Search for the cell housing the specified text and yield its (X, Y) center coordinate. 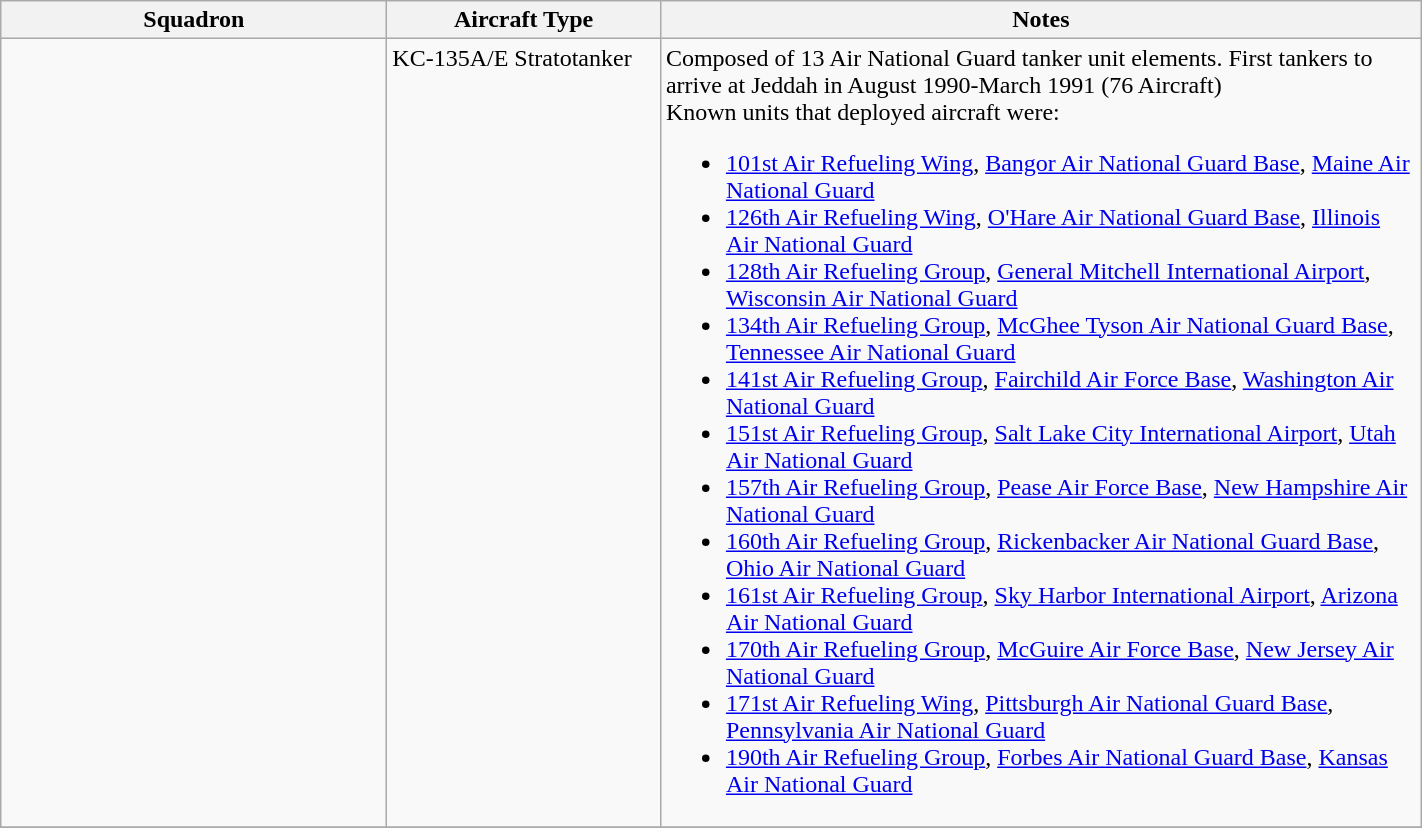
Squadron (194, 20)
Notes (1040, 20)
KC-135A/E Stratotanker (524, 433)
Aircraft Type (524, 20)
